Pinpoint the cell where the given text exists, returning its (X, Y) midpoint coordinate. 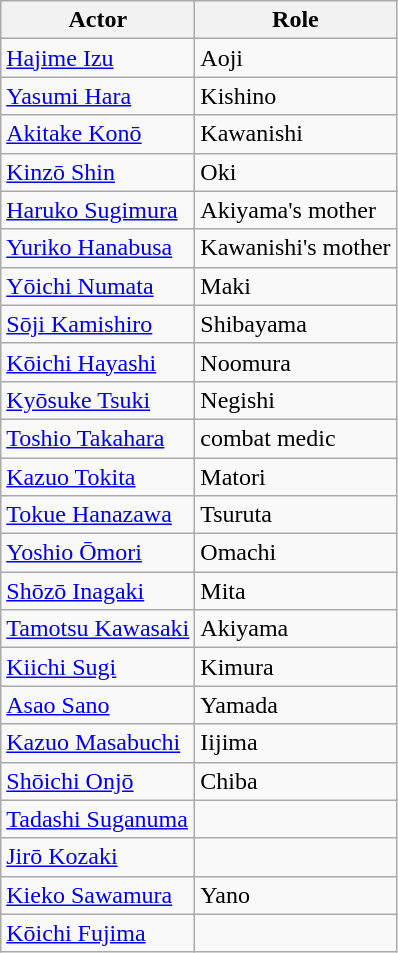
Yoshio Ōmori (98, 553)
Haruko Sugimura (98, 210)
Tsuruta (296, 515)
Tamotsu Kawasaki (98, 629)
Asao Sano (98, 705)
Yuriko Hanabusa (98, 248)
Sōji Kamishiro (98, 324)
Tokue Hanazawa (98, 515)
Negishi (296, 400)
Omachi (296, 553)
Kazuo Tokita (98, 477)
Role (296, 20)
Maki (296, 286)
Akitake Konō (98, 134)
Yōichi Numata (98, 286)
Yasumi Hara (98, 96)
Toshio Takahara (98, 438)
Kinzō Shin (98, 172)
Kyōsuke Tsuki (98, 400)
Shōzō Inagaki (98, 591)
Aoji (296, 58)
Chiba (296, 781)
Kimura (296, 667)
Kōichi Hayashi (98, 362)
Shibayama (296, 324)
Oki (296, 172)
Akiyama (296, 629)
Yamada (296, 705)
Kawanishi's mother (296, 248)
Matori (296, 477)
Yano (296, 895)
Kawanishi (296, 134)
Jirō Kozaki (98, 857)
Tadashi Suganuma (98, 819)
Mita (296, 591)
Shōichi Onjō (98, 781)
Kōichi Fujima (98, 933)
Kiichi Sugi (98, 667)
Akiyama's mother (296, 210)
Kieko Sawamura (98, 895)
Hajime Izu (98, 58)
Kazuo Masabuchi (98, 743)
Noomura (296, 362)
Kishino (296, 96)
Iijima (296, 743)
Actor (98, 20)
combat medic (296, 438)
